Identify which cell holds the provided text, then report its [X, Y] central coordinate. 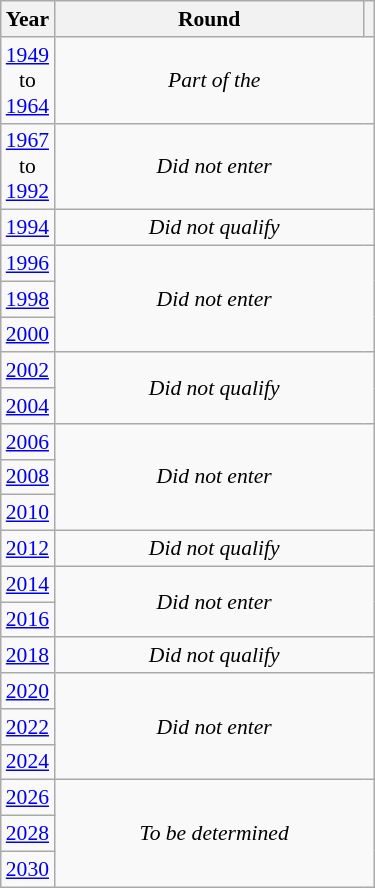
2012 [28, 549]
1994 [28, 228]
1949to1964 [28, 80]
2004 [28, 406]
2006 [28, 442]
Part of the [214, 80]
Round [209, 19]
2030 [28, 869]
1998 [28, 299]
2026 [28, 798]
2002 [28, 371]
2000 [28, 335]
2014 [28, 584]
2008 [28, 477]
2022 [28, 727]
2028 [28, 834]
2024 [28, 762]
1996 [28, 264]
2018 [28, 656]
1967to1992 [28, 166]
2020 [28, 691]
To be determined [214, 834]
Year [28, 19]
2016 [28, 620]
2010 [28, 513]
